Provide the [x, y] coordinate of the cell's center where the given text is located.  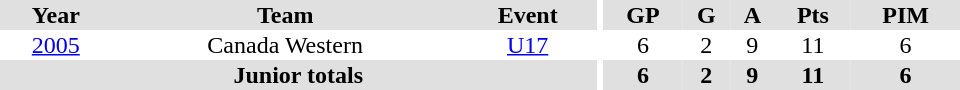
Canada Western [286, 45]
Junior totals [298, 75]
GP [643, 15]
2005 [56, 45]
Team [286, 15]
PIM [906, 15]
A [752, 15]
Event [528, 15]
U17 [528, 45]
Year [56, 15]
G [706, 15]
Pts [814, 15]
